Detect which cell encompasses the target text, then output its (x, y) center coordinate. 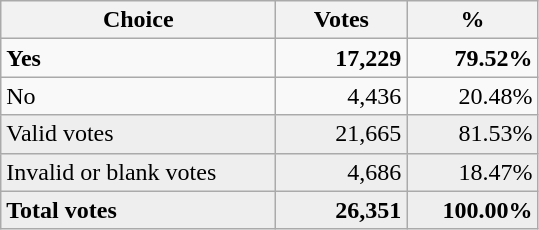
Total votes (138, 210)
26,351 (342, 210)
17,229 (342, 58)
Yes (138, 58)
79.52% (472, 58)
100.00% (472, 210)
Valid votes (138, 134)
Choice (138, 20)
21,665 (342, 134)
4,436 (342, 96)
18.47% (472, 172)
81.53% (472, 134)
Votes (342, 20)
4,686 (342, 172)
No (138, 96)
Invalid or blank votes (138, 172)
20.48% (472, 96)
% (472, 20)
